Search for the cell housing the specified text and yield its [X, Y] center coordinate. 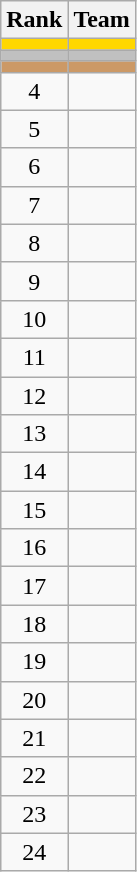
17 [34, 586]
18 [34, 624]
6 [34, 167]
14 [34, 472]
11 [34, 357]
10 [34, 319]
22 [34, 776]
9 [34, 281]
24 [34, 852]
15 [34, 510]
20 [34, 700]
5 [34, 129]
4 [34, 91]
7 [34, 205]
19 [34, 662]
13 [34, 434]
21 [34, 738]
Rank [34, 20]
8 [34, 243]
16 [34, 548]
12 [34, 395]
23 [34, 814]
Team [102, 20]
